From the cell containing the given text, extract its center point as (x, y) coordinate. 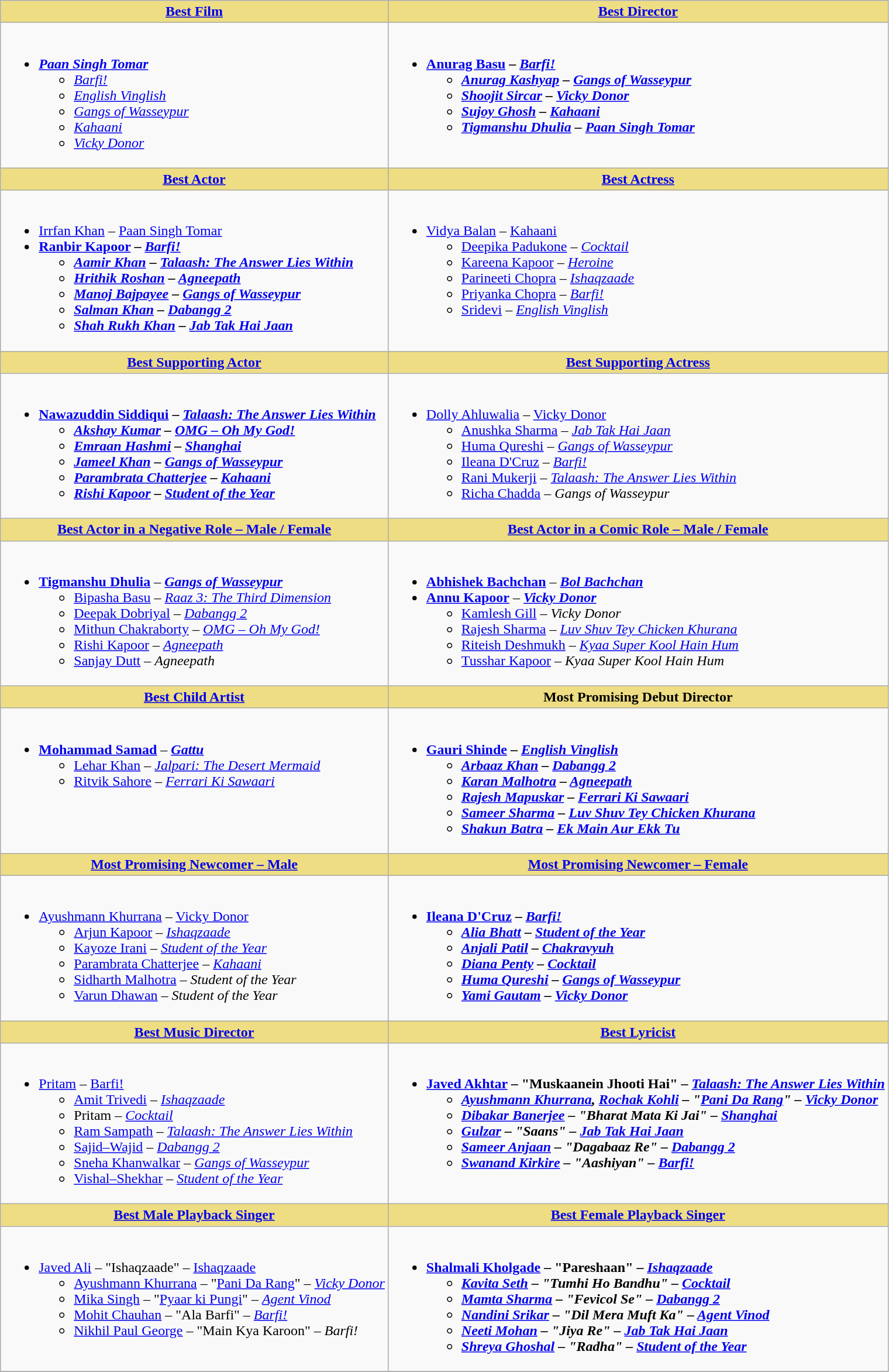
Most Promising Debut Director (638, 697)
Best Supporting Actress (638, 362)
Best Actor in a Comic Role – Male / Female (638, 529)
Best Actor in a Negative Role – Male / Female (194, 529)
Best Supporting Actor (194, 362)
Best Child Artist (194, 697)
Best Actress (638, 179)
Best Lyricist (638, 1031)
Mohammad Samad – GattuLehar Khan – Jalpari: The Desert MermaidRitvik Sahore – Ferrari Ki Sawaari (194, 780)
Best Film (194, 12)
Anurag Basu – Barfi!Anurag Kashyap – Gangs of WasseypurShoojit Sircar – Vicky DonorSujoy Ghosh – KahaaniTigmanshu Dhulia – Paan Singh Tomar (638, 95)
Best Female Playback Singer (638, 1215)
Best Director (638, 12)
Best Male Playback Singer (194, 1215)
Best Music Director (194, 1031)
Most Promising Newcomer – Female (638, 864)
Best Actor (194, 179)
Most Promising Newcomer – Male (194, 864)
Paan Singh TomarBarfi!English VinglishGangs of WasseypurKahaaniVicky Donor (194, 95)
